For the text-containing cell, return its midpoint in (X, Y) coordinate format. 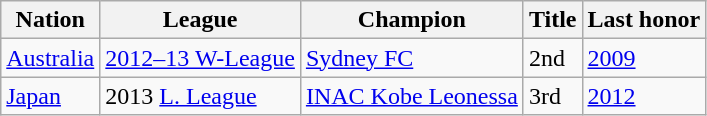
2009 (644, 58)
3rd (552, 96)
Title (552, 20)
Last honor (644, 20)
Champion (412, 20)
2012 (644, 96)
Sydney FC (412, 58)
INAC Kobe Leonessa (412, 96)
2013 L. League (200, 96)
Australia (50, 58)
Nation (50, 20)
League (200, 20)
2012–13 W-League (200, 58)
Japan (50, 96)
2nd (552, 58)
